Locate the cell with the specified text and output its [X, Y] center coordinate. 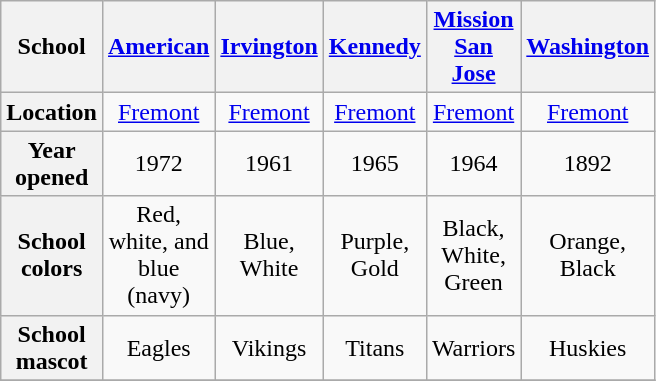
Eagles [158, 348]
Orange, Black [588, 256]
Washington [588, 47]
Year opened [52, 164]
Irvington [269, 47]
School [52, 47]
School mascot [52, 348]
1892 [588, 164]
Warriors [473, 348]
1961 [269, 164]
Location [52, 112]
Purple, Gold [374, 256]
Vikings [269, 348]
School colors [52, 256]
1972 [158, 164]
1965 [374, 164]
Black, White, Green [473, 256]
Titans [374, 348]
Red, white, and blue (navy) [158, 256]
Kennedy [374, 47]
American [158, 47]
1964 [473, 164]
Blue, White [269, 256]
Huskies [588, 348]
Mission San Jose [473, 47]
